Capture the cell that displays the provided text and extract its [x, y] central coordinate. 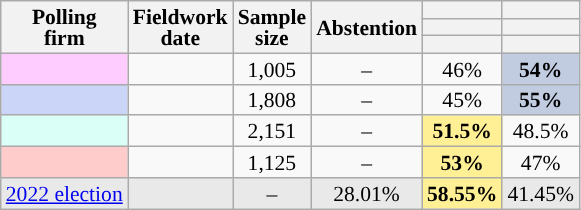
Abstention [366, 27]
46% [462, 68]
1,125 [272, 162]
58.55% [462, 194]
48.5% [540, 132]
45% [462, 100]
55% [540, 100]
28.01% [366, 194]
Pollingfirm [64, 27]
53% [462, 162]
2022 election [64, 194]
Samplesize [272, 27]
47% [540, 162]
1,005 [272, 68]
54% [540, 68]
41.45% [540, 194]
1,808 [272, 100]
51.5% [462, 132]
2,151 [272, 132]
Fieldworkdate [180, 27]
